Return [x, y] of the center of cell containing provided text 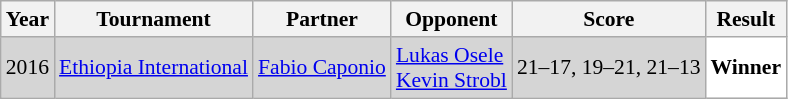
Fabio Caponio [322, 68]
Ethiopia International [154, 68]
21–17, 19–21, 21–13 [609, 68]
Winner [746, 68]
Lukas Osele Kevin Strobl [452, 68]
2016 [28, 68]
Tournament [154, 19]
Opponent [452, 19]
Result [746, 19]
Year [28, 19]
Partner [322, 19]
Score [609, 19]
